From the cell containing the given text, extract its center point as (x, y) coordinate. 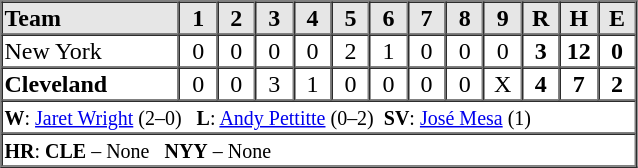
6 (388, 18)
X (503, 84)
9 (503, 18)
Team (91, 18)
W: Jaret Wright (2–0) L: Andy Pettitte (0–2) SV: José Mesa (1) (319, 116)
New York (91, 50)
H (579, 18)
8 (465, 18)
HR: CLE – None NYY – None (319, 150)
E (617, 18)
R (541, 18)
5 (350, 18)
Cleveland (91, 84)
12 (579, 50)
